Identify which cell holds the provided text, then report its [x, y] central coordinate. 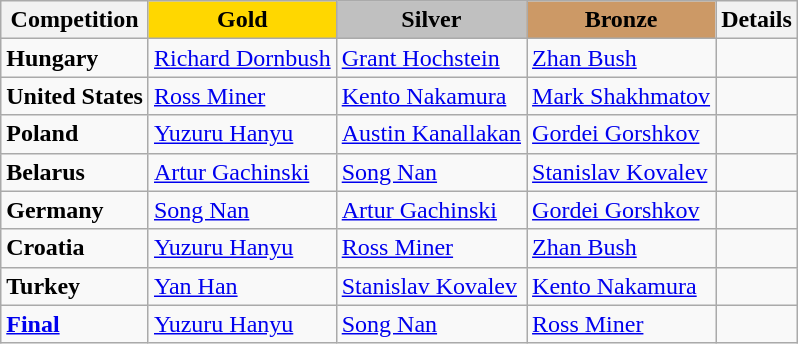
Competition [75, 20]
Silver [431, 20]
Poland [75, 134]
Final [75, 324]
Details [757, 20]
Turkey [75, 286]
Mark Shakhmatov [622, 96]
Croatia [75, 248]
Belarus [75, 172]
Yan Han [242, 286]
Richard Dornbush [242, 58]
Bronze [622, 20]
Germany [75, 210]
United States [75, 96]
Austin Kanallakan [431, 134]
Gold [242, 20]
Hungary [75, 58]
Grant Hochstein [431, 58]
